Return (X, Y) of the center of cell containing provided text 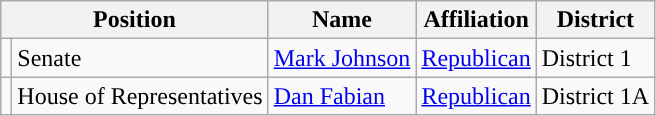
Dan Fabian (342, 96)
District 1 (595, 58)
Name (342, 20)
Affiliation (476, 20)
District 1A (595, 96)
House of Representatives (140, 96)
Senate (140, 58)
Position (134, 20)
District (595, 20)
Mark Johnson (342, 58)
